Locate the cell with the specified text and output its (X, Y) center coordinate. 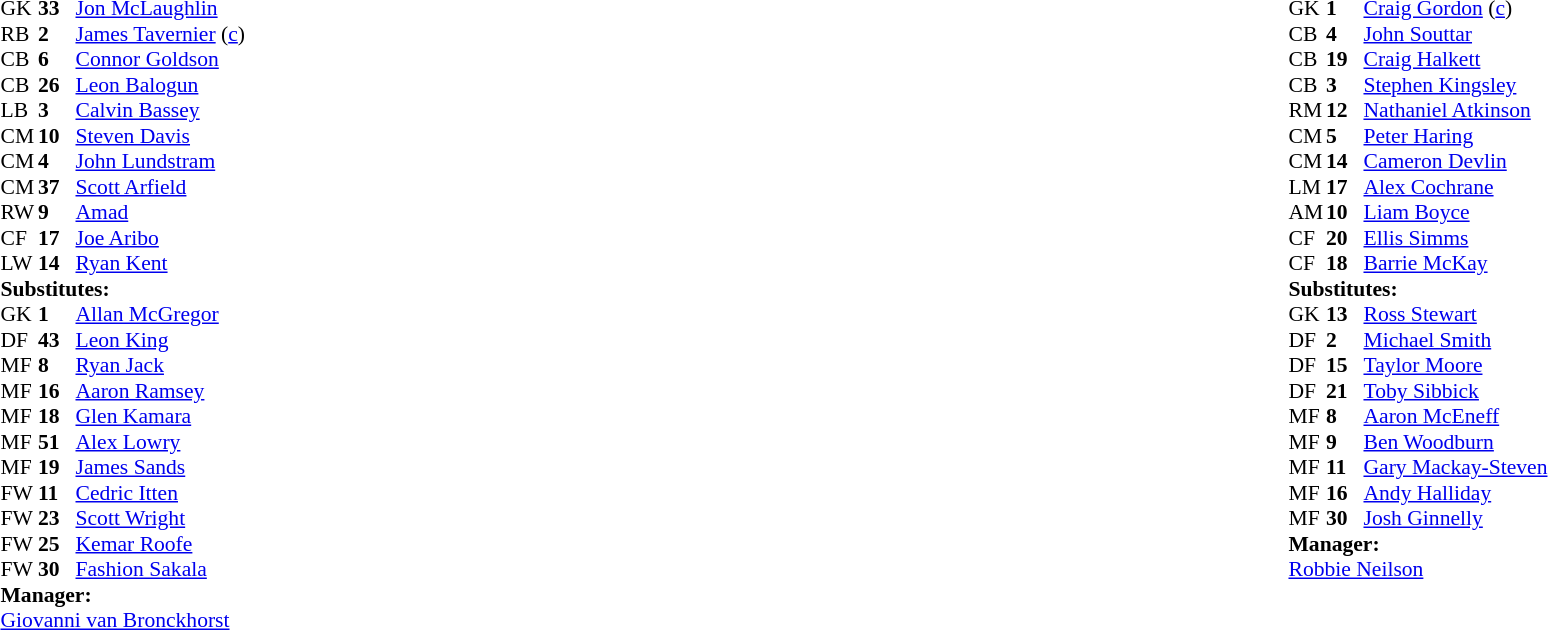
Ellis Simms (1455, 238)
Cameron Devlin (1455, 161)
Peter Haring (1455, 136)
Amad (161, 213)
Calvin Bassey (161, 111)
Stephen Kingsley (1455, 85)
12 (1345, 111)
26 (57, 85)
Toby Sibbick (1455, 391)
RM (1307, 111)
Andy Halliday (1455, 493)
Glen Kamara (161, 417)
RW (19, 213)
Liam Boyce (1455, 213)
1 (57, 315)
James Sands (161, 467)
LM (1307, 187)
AM (1307, 213)
Allan McGregor (161, 315)
Ryan Jack (161, 365)
LW (19, 263)
Alex Lowry (161, 442)
23 (57, 519)
Michael Smith (1455, 340)
Steven Davis (161, 136)
Ben Woodburn (1455, 442)
Scott Arfield (161, 187)
Ross Stewart (1455, 315)
Aaron McEneff (1455, 417)
James Tavernier (c) (161, 34)
Leon Balogun (161, 85)
Nathaniel Atkinson (1455, 111)
Craig Halkett (1455, 59)
Leon King (161, 340)
RB (19, 34)
Taylor Moore (1455, 365)
LB (19, 111)
5 (1345, 136)
43 (57, 340)
Barrie McKay (1455, 263)
John Lundstram (161, 161)
15 (1345, 365)
Gary Mackay-Steven (1455, 467)
Joe Aribo (161, 238)
25 (57, 544)
37 (57, 187)
Ryan Kent (161, 263)
Josh Ginnelly (1455, 519)
Fashion Sakala (161, 569)
Connor Goldson (161, 59)
Aaron Ramsey (161, 391)
Kemar Roofe (161, 544)
John Souttar (1455, 34)
Cedric Itten (161, 493)
Alex Cochrane (1455, 187)
13 (1345, 315)
Scott Wright (161, 519)
6 (57, 59)
51 (57, 442)
21 (1345, 391)
Robbie Neilson (1418, 569)
20 (1345, 238)
